Scan for the cell matching the given text and deliver its [X, Y] coordinate at center. 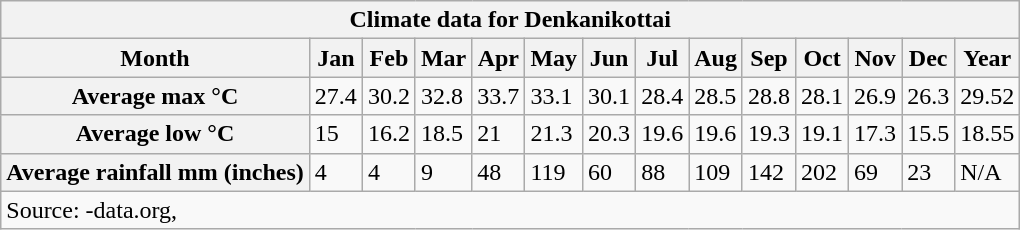
19.3 [768, 134]
28.8 [768, 96]
Nov [876, 58]
Apr [498, 58]
60 [610, 172]
Source: -data.org, [510, 210]
Jan [336, 58]
17.3 [876, 134]
202 [822, 172]
16.2 [388, 134]
15.5 [928, 134]
29.52 [988, 96]
Jul [662, 58]
Month [156, 58]
Average low °C [156, 134]
Oct [822, 58]
88 [662, 172]
Average rainfall mm (inches) [156, 172]
32.8 [443, 96]
30.2 [388, 96]
9 [443, 172]
Average max °C [156, 96]
18.55 [988, 134]
Aug [716, 58]
Year [988, 58]
26.9 [876, 96]
23 [928, 172]
48 [498, 172]
21 [498, 134]
18.5 [443, 134]
142 [768, 172]
Sep [768, 58]
109 [716, 172]
33.1 [554, 96]
Dec [928, 58]
28.4 [662, 96]
20.3 [610, 134]
33.7 [498, 96]
15 [336, 134]
30.1 [610, 96]
N/A [988, 172]
28.1 [822, 96]
Mar [443, 58]
Jun [610, 58]
Feb [388, 58]
26.3 [928, 96]
May [554, 58]
28.5 [716, 96]
Climate data for Denkanikottai [510, 20]
27.4 [336, 96]
19.1 [822, 134]
21.3 [554, 134]
69 [876, 172]
119 [554, 172]
